Locate the cell with the specified text and output its [X, Y] center coordinate. 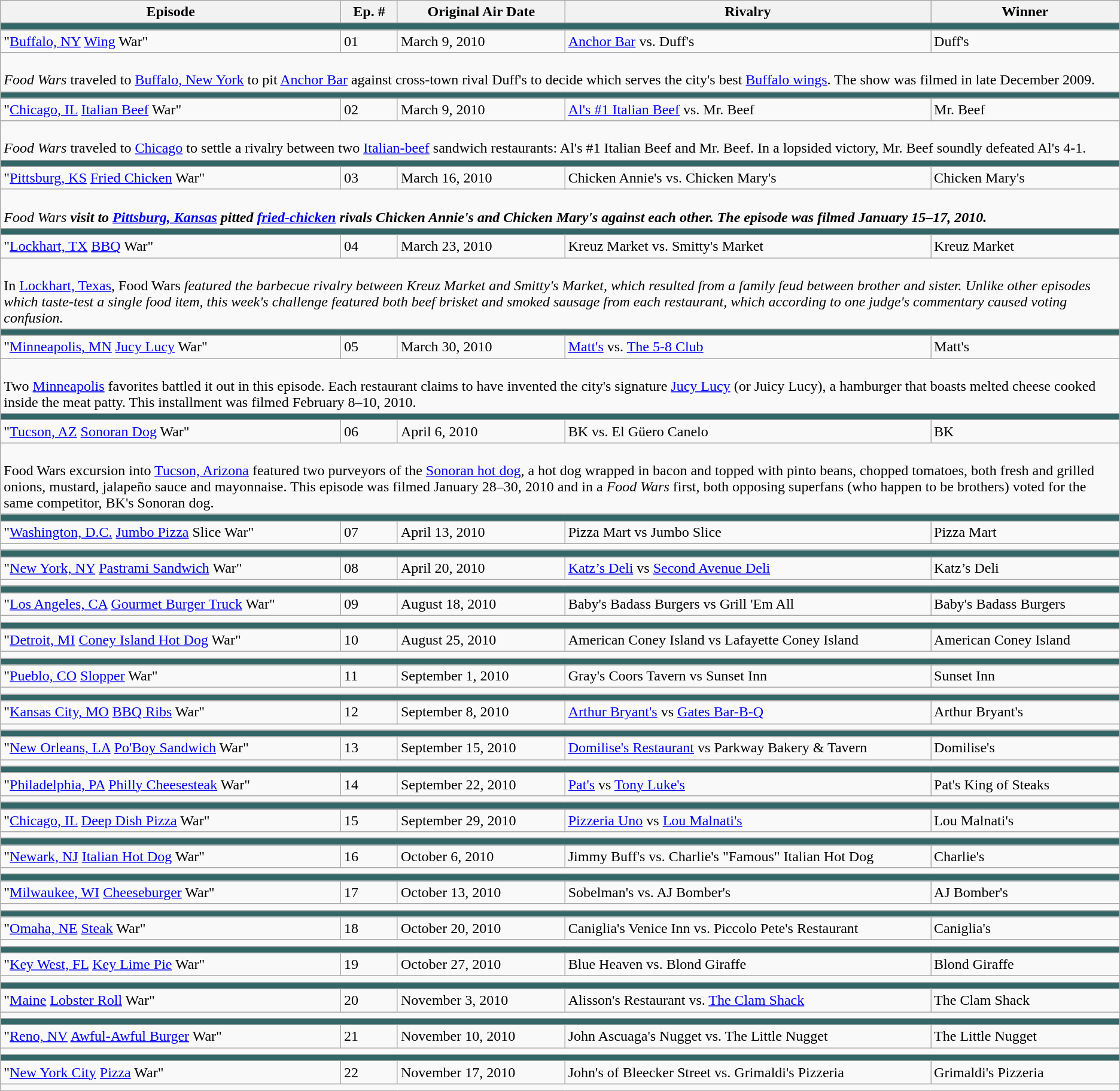
"Maine Lobster Roll War" [171, 1000]
"Milwaukee, WI Cheeseburger War" [171, 892]
"Pueblo, CO Slopper War" [171, 676]
"New Orleans, LA Po'Boy Sandwich War" [171, 748]
"Omaha, NE Steak War" [171, 928]
October 6, 2010 [481, 856]
BK [1025, 431]
November 10, 2010 [481, 1037]
The Little Nugget [1025, 1037]
"New York City Pizza War" [171, 1072]
"Lockhart, TX BBQ War" [171, 246]
Rivalry [748, 12]
Ep. # [370, 12]
21 [370, 1037]
13 [370, 748]
02 [370, 110]
10 [370, 640]
19 [370, 964]
Lou Malnati's [1025, 820]
"Pittsburg, KS Fried Chicken War" [171, 178]
September 22, 2010 [481, 784]
"Philadelphia, PA Philly Cheesesteak War" [171, 784]
April 6, 2010 [481, 431]
Blue Heaven vs. Blond Giraffe [748, 964]
April 20, 2010 [481, 568]
"Reno, NV Awful-Awful Burger War" [171, 1037]
"Los Angeles, CA Gourmet Burger Truck War" [171, 604]
04 [370, 246]
September 29, 2010 [481, 820]
AJ Bomber's [1025, 892]
Baby's Badass Burgers [1025, 604]
March 23, 2010 [481, 246]
14 [370, 784]
March 30, 2010 [481, 347]
BK vs. El Güero Canelo [748, 431]
06 [370, 431]
16 [370, 856]
Pizza Mart [1025, 532]
07 [370, 532]
Winner [1025, 12]
Kreuz Market vs. Smitty's Market [748, 246]
Alisson's Restaurant vs. The Clam Shack [748, 1000]
22 [370, 1072]
Mr. Beef [1025, 110]
Charlie's [1025, 856]
Jimmy Buff's vs. Charlie's "Famous" Italian Hot Dog [748, 856]
Sobelman's vs. AJ Bomber's [748, 892]
Arthur Bryant's [1025, 712]
Katz’s Deli [1025, 568]
Domilise's Restaurant vs Parkway Bakery & Tavern [748, 748]
18 [370, 928]
Pat's vs Tony Luke's [748, 784]
Baby's Badass Burgers vs Grill 'Em All [748, 604]
Matt's [1025, 347]
Al's #1 Italian Beef vs. Mr. Beef [748, 110]
09 [370, 604]
The Clam Shack [1025, 1000]
September 1, 2010 [481, 676]
March 16, 2010 [481, 178]
October 13, 2010 [481, 892]
American Coney Island vs Lafayette Coney Island [748, 640]
John Ascuaga's Nugget vs. The Little Nugget [748, 1037]
Matt's vs. The 5-8 Club [748, 347]
"New York, NY Pastrami Sandwich War" [171, 568]
Pizzeria Uno vs Lou Malnati's [748, 820]
April 13, 2010 [481, 532]
"Key West, FL Key Lime Pie War" [171, 964]
Gray's Coors Tavern vs Sunset Inn [748, 676]
"Chicago, IL Italian Beef War" [171, 110]
"Newark, NJ Italian Hot Dog War" [171, 856]
American Coney Island [1025, 640]
"Chicago, IL Deep Dish Pizza War" [171, 820]
03 [370, 178]
17 [370, 892]
08 [370, 568]
Caniglia's Venice Inn vs. Piccolo Pete's Restaurant [748, 928]
Anchor Bar vs. Duff's [748, 41]
August 18, 2010 [481, 604]
Caniglia's [1025, 928]
"Tucson, AZ Sonoran Dog War" [171, 431]
Katz’s Deli vs Second Avenue Deli [748, 568]
Blond Giraffe [1025, 964]
"Minneapolis, MN Jucy Lucy War" [171, 347]
Arthur Bryant's vs Gates Bar-B-Q [748, 712]
Sunset Inn [1025, 676]
Episode [171, 12]
11 [370, 676]
"Buffalo, NY Wing War" [171, 41]
Original Air Date [481, 12]
Chicken Mary's [1025, 178]
Duff's [1025, 41]
Chicken Annie's vs. Chicken Mary's [748, 178]
Pat's King of Steaks [1025, 784]
15 [370, 820]
20 [370, 1000]
12 [370, 712]
October 27, 2010 [481, 964]
"Detroit, MI Coney Island Hot Dog War" [171, 640]
October 20, 2010 [481, 928]
"Washington, D.C. Jumbo Pizza Slice War" [171, 532]
August 25, 2010 [481, 640]
Pizza Mart vs Jumbo Slice [748, 532]
September 15, 2010 [481, 748]
01 [370, 41]
Kreuz Market [1025, 246]
05 [370, 347]
September 8, 2010 [481, 712]
John's of Bleecker Street vs. Grimaldi's Pizzeria [748, 1072]
November 3, 2010 [481, 1000]
Grimaldi's Pizzeria [1025, 1072]
"Kansas City, MO BBQ Ribs War" [171, 712]
Domilise's [1025, 748]
November 17, 2010 [481, 1072]
